Extract the (x, y) coordinate from the center of the cell holding the provided text.  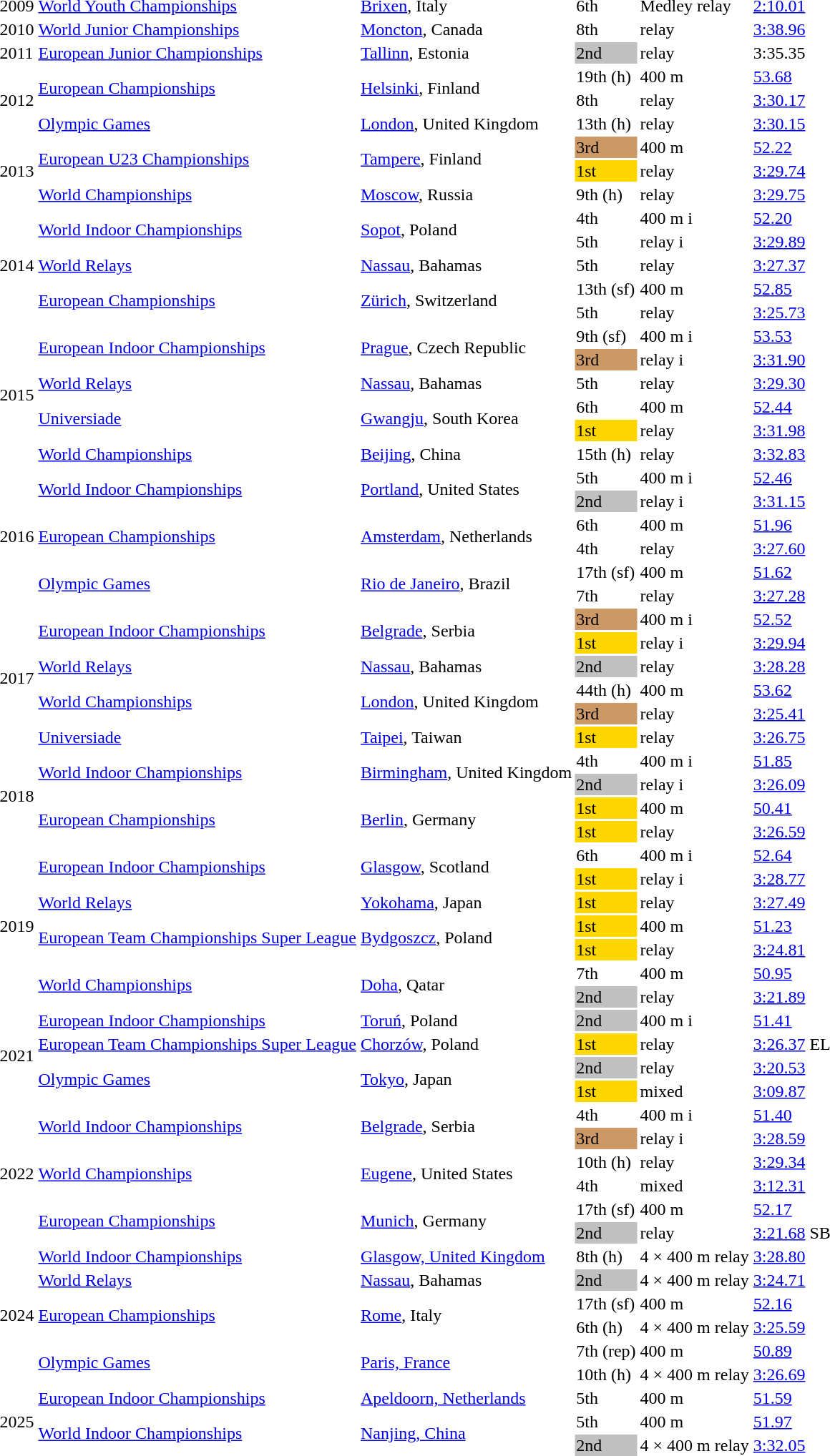
World Junior Championships (197, 29)
13th (h) (606, 124)
Beijing, China (466, 454)
Apeldoorn, Netherlands (466, 1398)
European U23 Championships (197, 159)
6th (h) (606, 1327)
Tampere, Finland (466, 159)
19th (h) (606, 77)
Doha, Qatar (466, 985)
Rio de Janeiro, Brazil (466, 584)
44th (h) (606, 690)
Tallinn, Estonia (466, 53)
Rome, Italy (466, 1316)
Paris, France (466, 1363)
7th (rep) (606, 1351)
8th (h) (606, 1256)
Gwangju, South Korea (466, 419)
Yokohama, Japan (466, 902)
Berlin, Germany (466, 820)
Nanjing, China (466, 1433)
Prague, Czech Republic (466, 348)
Moncton, Canada (466, 29)
Amsterdam, Netherlands (466, 536)
Moscow, Russia (466, 195)
European Junior Championships (197, 53)
Toruń, Poland (466, 1020)
9th (sf) (606, 336)
Chorzów, Poland (466, 1044)
Sopot, Poland (466, 230)
Zürich, Switzerland (466, 300)
9th (h) (606, 195)
Tokyo, Japan (466, 1080)
Helsinki, Finland (466, 89)
Glasgow, Scotland (466, 867)
Birmingham, United Kingdom (466, 772)
15th (h) (606, 454)
Eugene, United States (466, 1174)
Portland, United States (466, 489)
13th (sf) (606, 289)
Bydgoszcz, Poland (466, 938)
Glasgow, United Kingdom (466, 1256)
Taipei, Taiwan (466, 737)
Munich, Germany (466, 1221)
